Identify which cell holds the provided text, then report its (X, Y) central coordinate. 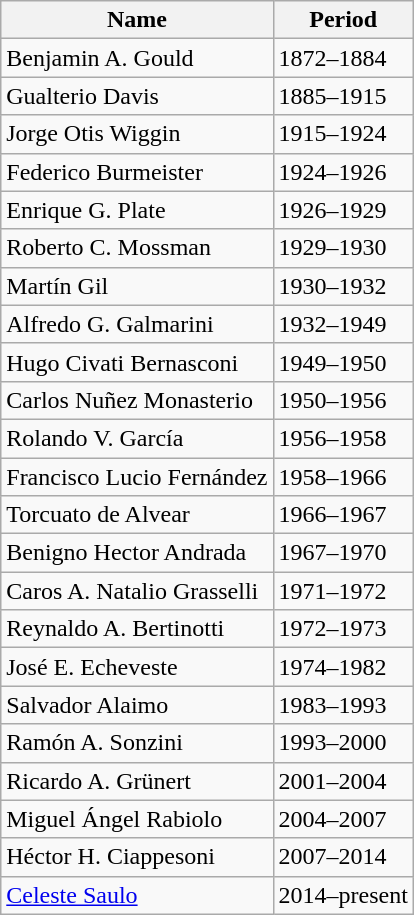
Torcuato de Alvear (137, 515)
Caros A. Natalio Grasselli (137, 591)
1926–1929 (343, 210)
1993–2000 (343, 743)
1950–1956 (343, 400)
1932–1949 (343, 324)
1956–1958 (343, 438)
1958–1966 (343, 477)
1872–1884 (343, 58)
Ramón A. Sonzini (137, 743)
José E. Echeveste (137, 667)
Rolando V. García (137, 438)
1885–1915 (343, 96)
Period (343, 20)
Jorge Otis Wiggin (137, 134)
1972–1973 (343, 629)
Miguel Ángel Rabiolo (137, 819)
1974–1982 (343, 667)
Alfredo G. Galmarini (137, 324)
1949–1950 (343, 362)
2004–2007 (343, 819)
Gualterio Davis (137, 96)
1924–1926 (343, 172)
2001–2004 (343, 781)
1966–1967 (343, 515)
Francisco Lucio Fernández (137, 477)
1983–1993 (343, 705)
Benigno Hector Andrada (137, 553)
1930–1932 (343, 286)
Roberto C. Mossman (137, 248)
Enrique G. Plate (137, 210)
Celeste Saulo (137, 895)
Carlos Nuñez Monasterio (137, 400)
Name (137, 20)
Salvador Alaimo (137, 705)
1929–1930 (343, 248)
1967–1970 (343, 553)
Ricardo A. Grünert (137, 781)
1971–1972 (343, 591)
2007–2014 (343, 857)
2014–present (343, 895)
1915–1924 (343, 134)
Héctor H. Ciappesoni (137, 857)
Hugo Civati Bernasconi (137, 362)
Martín Gil (137, 286)
Federico Burmeister (137, 172)
Benjamin A. Gould (137, 58)
Reynaldo A. Bertinotti (137, 629)
